Capture the cell that displays the provided text and extract its [x, y] central coordinate. 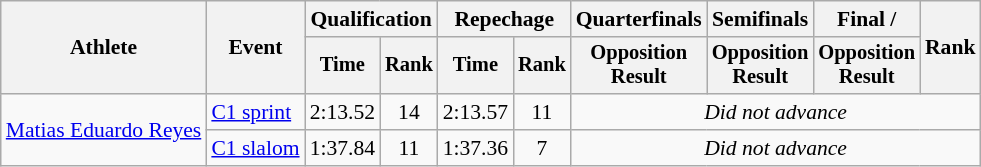
1:37.84 [342, 148]
C1 slalom [255, 148]
2:13.57 [476, 112]
Matias Eduardo Reyes [104, 130]
1:37.36 [476, 148]
Athlete [104, 48]
Repechage [504, 19]
Event [255, 48]
Qualification [372, 19]
14 [409, 112]
C1 sprint [255, 112]
Final / [866, 19]
Semifinals [760, 19]
7 [542, 148]
2:13.52 [342, 112]
Quarterfinals [639, 19]
